Determine the (X, Y) coordinate at the center of the cell enclosing the given text.  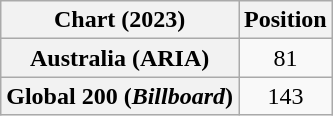
Australia (ARIA) (120, 58)
Chart (2023) (120, 20)
143 (285, 96)
Global 200 (Billboard) (120, 96)
81 (285, 58)
Position (285, 20)
